Detect which cell encompasses the target text, then output its (X, Y) center coordinate. 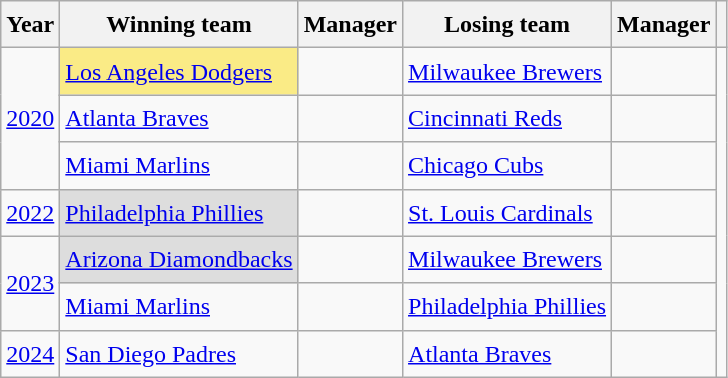
Chicago Cubs (508, 166)
Los Angeles Dodgers (179, 72)
2020 (30, 118)
Losing team (508, 24)
San Diego Padres (179, 354)
St. Louis Cardinals (508, 212)
2022 (30, 212)
Cincinnati Reds (508, 118)
Arizona Diamondbacks (179, 260)
2024 (30, 354)
Year (30, 24)
Winning team (179, 24)
2023 (30, 283)
